Identify which cell holds the provided text, then report its [x, y] central coordinate. 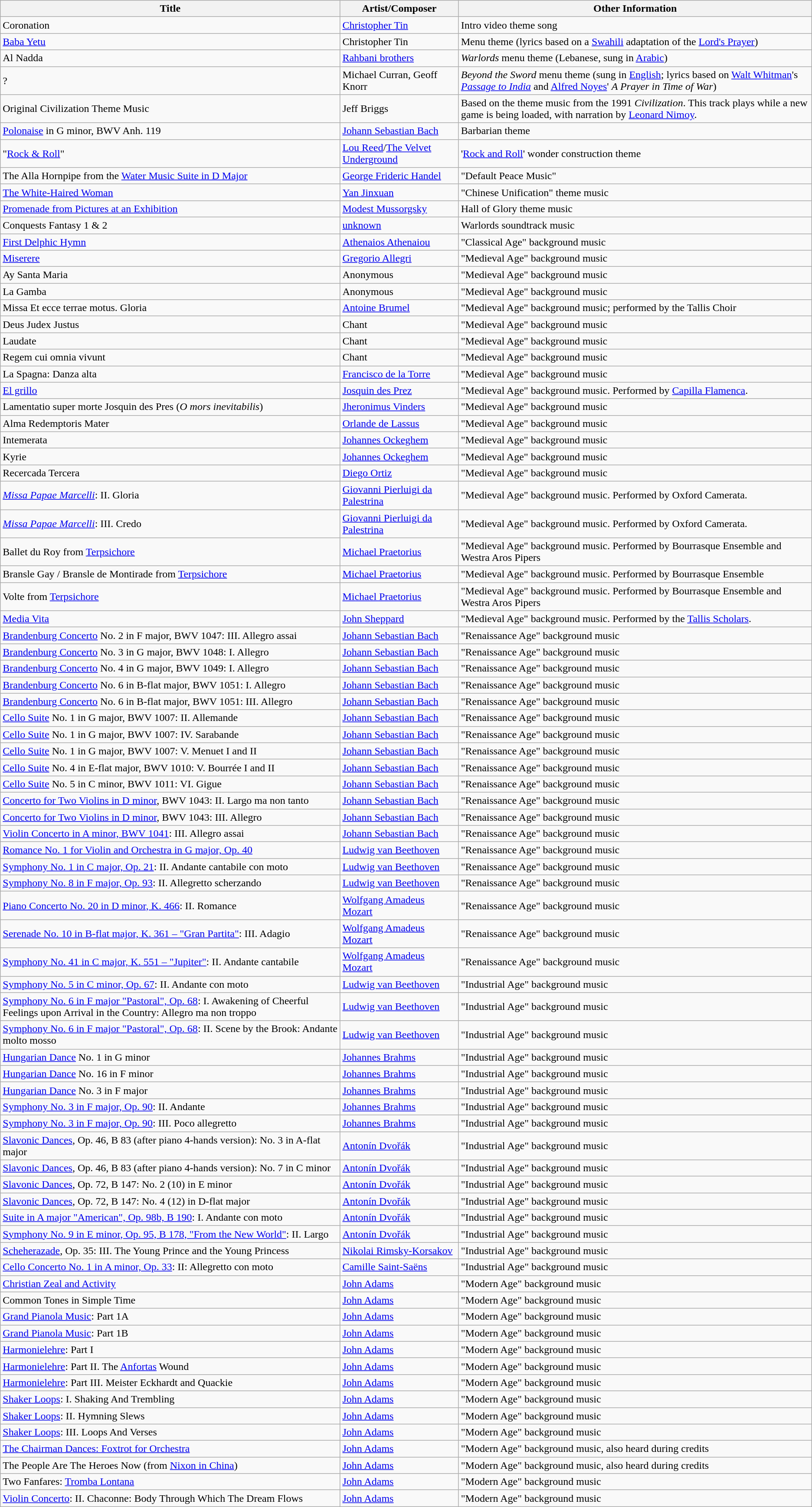
Original Civilization Theme Music [170, 108]
Ballet du Roy from Terpsichore [170, 552]
Hungarian Dance No. 1 in G minor [170, 1057]
Christian Zeal and Activity [170, 1284]
Cello Suite No. 1 in G major, BWV 1007: V. Menuet I and II [170, 751]
La Gamba [170, 292]
Symphony No. 8 in F major, Op. 93: II. Allegretto scherzando [170, 883]
Harmonielehre: Part III. Meister Eckhardt and Quackie [170, 1383]
The White-Haired Woman [170, 192]
Diego Ortiz [399, 473]
Josquin des Prez [399, 390]
Cello Suite No. 1 in G major, BWV 1007: IV. Sarabande [170, 734]
Symphony No. 1 in C major, Op. 21: II. Andante cantabile con moto [170, 867]
Volte from Terpsichore [170, 597]
Lou Reed/The Velvet Underground [399, 154]
Symphony No. 5 in C minor, Op. 67: II. Andante con moto [170, 984]
El grillo [170, 390]
Scheherazade, Op. 35: III. The Young Prince and the Young Princess [170, 1251]
Title [170, 9]
Symphony No. 6 in F major "Pastoral", Op. 68: I. Awakening of Cheerful Feelings upon Arrival in the Country: Allegro ma non troppo [170, 1006]
Orlande de Lassus [399, 423]
Polonaise in G minor, BWV Anh. 119 [170, 131]
La Spagna: Danza alta [170, 374]
Alma Redemptoris Mater [170, 423]
Gregorio Allegri [399, 259]
Suite in A major "American", Op. 98b, B 190: I. Andante con moto [170, 1218]
Antoine Brumel [399, 308]
Athenaios Athenaiou [399, 242]
"Classical Age" background music [635, 242]
Cello Suite No. 4 in E-flat major, BWV 1010: V. Bourrée I and II [170, 767]
Intro video theme song [635, 25]
Cello Suite No. 1 in G major, BWV 1007: II. Allemande [170, 718]
"Medieval Age" background music. Performed by Capilla Flamenca. [635, 390]
Deus Judex Justus [170, 324]
Harmonielehre: Part I [170, 1350]
Piano Concerto No. 20 in D minor, K. 466: II. Romance [170, 906]
Serenade No. 10 in B-flat major, K. 361 – "Gran Partita": III. Adagio [170, 934]
Beyond the Sword menu theme (sung in English; lyrics based on Walt Whitman's Passage to India and Alfred Noyes' A Prayer in Time of War) [635, 81]
? [170, 81]
Shaker Loops: III. Loops And Verses [170, 1432]
Michael Curran, Geoff Knorr [399, 81]
unknown [399, 225]
"Medieval Age" background music. Performed by Bourrasque Ensemble [635, 574]
"Default Peace Music" [635, 176]
Yan Jinxuan [399, 192]
Brandenburg Concerto No. 3 in G major, BWV 1048: I. Allegro [170, 652]
The Alla Hornpipe from the Water Music Suite in D Major [170, 176]
The Chairman Dances: Foxtrot for Orchestra [170, 1449]
Grand Pianola Music: Part 1B [170, 1333]
Harmonielehre: Part II. The Anfortas Wound [170, 1366]
Brandenburg Concerto No. 2 in F major, BWV 1047: III. Allegro assai [170, 636]
"Medieval Age" background music; performed by the Tallis Choir [635, 308]
Two Fanfares: Tromba Lontana [170, 1482]
Coronation [170, 25]
Conquests Fantasy 1 & 2 [170, 225]
Media Vita [170, 619]
Missa Papae Marcelli: II. Gloria [170, 495]
"Medieval Age" background music. Performed by the Tallis Scholars. [635, 619]
Barbarian theme [635, 131]
Brandenburg Concerto No. 6 in B-flat major, BWV 1051: III. Allegro [170, 701]
Artist/Composer [399, 9]
Recercada Tercera [170, 473]
Cello Suite No. 5 in C minor, BWV 1011: VI. Gigue [170, 784]
Missa Papae Marcelli: III. Credo [170, 523]
Grand Pianola Music: Part 1A [170, 1317]
Miserere [170, 259]
Camille Saint-Saëns [399, 1267]
Slavonic Dances, Op. 46, B 83 (after piano 4-hands version): No. 3 in A-flat major [170, 1145]
Violin Concerto in A minor, BWV 1041: III. Allegro assai [170, 834]
Common Tones in Simple Time [170, 1300]
Regem cui omnia vivunt [170, 357]
Francisco de la Torre [399, 374]
Nikolai Rimsky-Korsakov [399, 1251]
Modest Mussorgsky [399, 209]
"Rock & Roll" [170, 154]
Menu theme (lyrics based on a Swahili adaptation of the Lord's Prayer) [635, 42]
Slavonic Dances, Op. 72, B 147: No. 4 (12) in D-flat major [170, 1201]
Cello Concerto No. 1 in A minor, Op. 33: II: Allegretto con moto [170, 1267]
Slavonic Dances, Op. 72, B 147: No. 2 (10) in E minor [170, 1185]
Promenade from Pictures at an Exhibition [170, 209]
Symphony No. 3 in F major, Op. 90: III. Poco allegretto [170, 1123]
Rahbani brothers [399, 58]
Concerto for Two Violins in D minor, BWV 1043: III. Allegro [170, 817]
Ay Santa Maria [170, 275]
"Chinese Unification" theme music [635, 192]
First Delphic Hymn [170, 242]
Missa Et ecce terrae motus. Gloria [170, 308]
Lamentatio super morte Josquin des Pres (O mors inevitabilis) [170, 407]
Jheronimus Vinders [399, 407]
Symphony No. 6 in F major "Pastoral", Op. 68: II. Scene by the Brook: Andante molto mosso [170, 1035]
Jeff Briggs [399, 108]
The People Are The Heroes Now (from Nixon in China) [170, 1465]
Violin Concerto: II. Chaconne: Body Through Which The Dream Flows [170, 1498]
George Frideric Handel [399, 176]
Warlords menu theme (Lebanese, sung in Arabic) [635, 58]
Warlords soundtrack music [635, 225]
Concerto for Two Violins in D minor, BWV 1043: II. Largo ma non tanto [170, 800]
Symphony No. 41 in C major, K. 551 – "Jupiter": II. Andante cantabile [170, 962]
Shaker Loops: I. Shaking And Trembling [170, 1399]
Other Information [635, 9]
Baba Yetu [170, 42]
Kyrie [170, 456]
John Sheppard [399, 619]
'Rock and Roll' wonder construction theme [635, 154]
Shaker Loops: II. Hymning Slews [170, 1415]
Al Nadda [170, 58]
Symphony No. 9 in E minor, Op. 95, B 178, "From the New World": II. Largo [170, 1234]
Bransle Gay / Bransle de Montirade from Terpsichore [170, 574]
Hungarian Dance No. 16 in F minor [170, 1074]
Brandenburg Concerto No. 6 in B-flat major, BWV 1051: I. Allegro [170, 685]
Hungarian Dance No. 3 in F major [170, 1090]
Based on the theme music from the 1991 Civilization. This track plays while a new game is being loaded, with narration by Leonard Nimoy. [635, 108]
Laudate [170, 341]
Symphony No. 3 in F major, Op. 90: II. Andante [170, 1107]
Intemerata [170, 440]
Slavonic Dances, Op. 46, B 83 (after piano 4-hands version): No. 7 in C minor [170, 1168]
Hall of Glory theme music [635, 209]
Brandenburg Concerto No. 4 in G major, BWV 1049: I. Allegro [170, 668]
Romance No. 1 for Violin and Orchestra in G major, Op. 40 [170, 850]
